Identify which cell holds the provided text, then report its (X, Y) central coordinate. 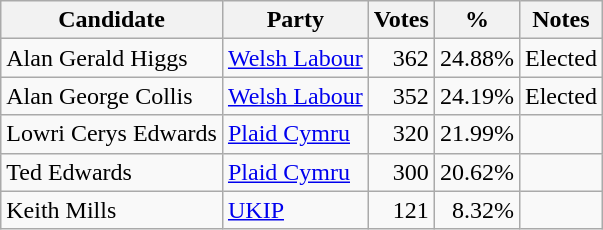
8.32% (476, 210)
UKIP (295, 210)
Party (295, 20)
320 (401, 134)
121 (401, 210)
362 (401, 58)
Candidate (112, 20)
352 (401, 96)
Ted Edwards (112, 172)
21.99% (476, 134)
300 (401, 172)
Alan Gerald Higgs (112, 58)
Votes (401, 20)
20.62% (476, 172)
Lowri Cerys Edwards (112, 134)
Alan George Collis (112, 96)
% (476, 20)
Notes (560, 20)
Keith Mills (112, 210)
24.19% (476, 96)
24.88% (476, 58)
